Search for the cell housing the specified text and yield its [X, Y] center coordinate. 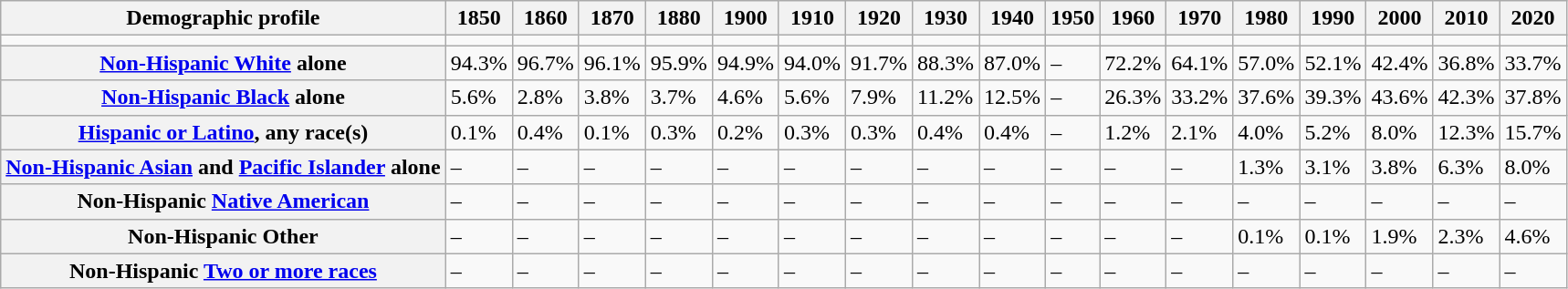
64.1% [1199, 63]
36.8% [1466, 63]
42.4% [1400, 63]
11.2% [946, 98]
Non-Hispanic Black alone [223, 98]
4.0% [1267, 132]
1990 [1333, 18]
1.2% [1134, 132]
37.6% [1267, 98]
94.3% [478, 63]
1870 [612, 18]
43.6% [1400, 98]
Demographic profile [223, 18]
1930 [946, 18]
1.9% [1400, 236]
1910 [812, 18]
96.7% [546, 63]
Hispanic or Latino, any race(s) [223, 132]
33.7% [1533, 63]
1940 [1013, 18]
2020 [1533, 18]
1880 [679, 18]
Non-Hispanic Native American [223, 201]
0.2% [745, 132]
88.3% [946, 63]
15.7% [1533, 132]
2.8% [546, 98]
26.3% [1134, 98]
Non-Hispanic Two or more races [223, 271]
1920 [878, 18]
96.1% [612, 63]
33.2% [1199, 98]
12.5% [1013, 98]
1.3% [1267, 167]
2010 [1466, 18]
57.0% [1267, 63]
2000 [1400, 18]
2.3% [1466, 236]
3.1% [1333, 167]
87.0% [1013, 63]
2.1% [1199, 132]
1850 [478, 18]
91.7% [878, 63]
1980 [1267, 18]
3.7% [679, 98]
94.9% [745, 63]
95.9% [679, 63]
Non-Hispanic Asian and Pacific Islander alone [223, 167]
42.3% [1466, 98]
Non-Hispanic Other [223, 236]
1970 [1199, 18]
5.2% [1333, 132]
1950 [1073, 18]
12.3% [1466, 132]
6.3% [1466, 167]
72.2% [1134, 63]
1860 [546, 18]
1900 [745, 18]
7.9% [878, 98]
1960 [1134, 18]
37.8% [1533, 98]
52.1% [1333, 63]
94.0% [812, 63]
39.3% [1333, 98]
Non-Hispanic White alone [223, 63]
